Output the (x, y) coordinate of the center of the cell containing the given text.  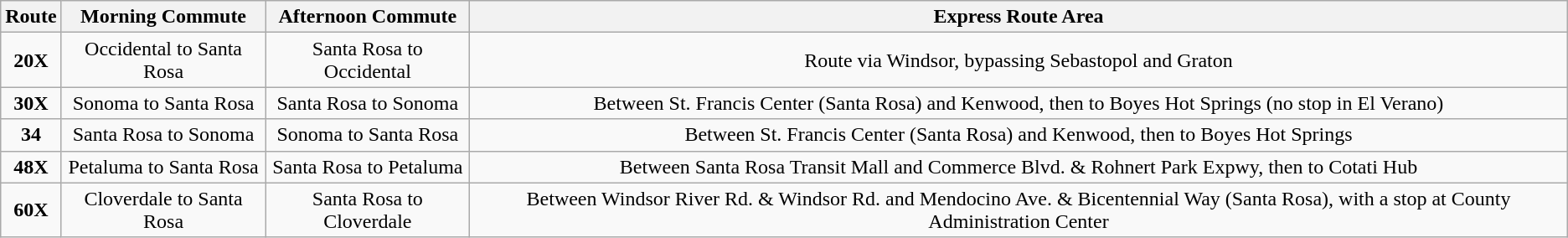
34 (31, 135)
Afternoon Commute (368, 17)
30X (31, 103)
Santa Rosa to Occidental (368, 60)
Morning Commute (163, 17)
Express Route Area (1019, 17)
48X (31, 167)
Santa Rosa to Petaluma (368, 167)
Petaluma to Santa Rosa (163, 167)
Santa Rosa to Cloverdale (368, 210)
Between St. Francis Center (Santa Rosa) and Kenwood, then to Boyes Hot Springs (1019, 135)
Route via Windsor, bypassing Sebastopol and Graton (1019, 60)
Between St. Francis Center (Santa Rosa) and Kenwood, then to Boyes Hot Springs (no stop in El Verano) (1019, 103)
Cloverdale to Santa Rosa (163, 210)
20X (31, 60)
60X (31, 210)
Route (31, 17)
Occidental to Santa Rosa (163, 60)
Between Santa Rosa Transit Mall and Commerce Blvd. & Rohnert Park Expwy, then to Cotati Hub (1019, 167)
Between Windsor River Rd. & Windsor Rd. and Mendocino Ave. & Bicentennial Way (Santa Rosa), with a stop at County Administration Center (1019, 210)
